Pinpoint the cell where the given text exists, returning its (x, y) midpoint coordinate. 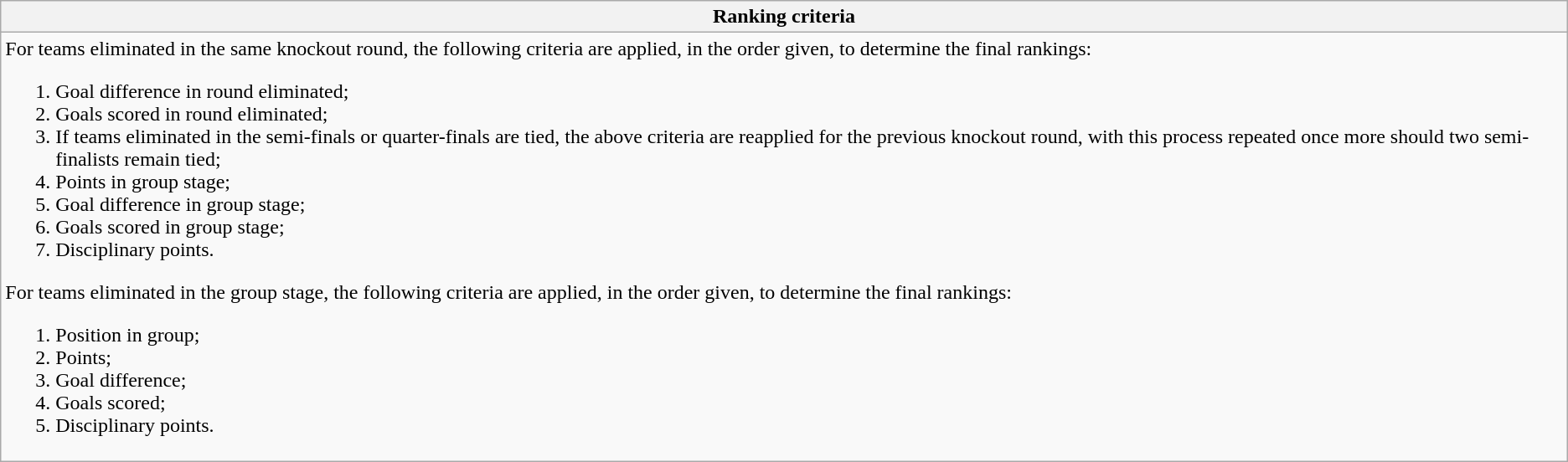
Ranking criteria (784, 17)
